Scan for the cell matching the given text and deliver its [x, y] coordinate at center. 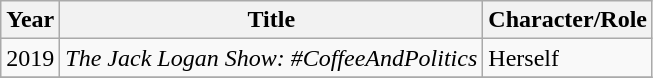
2019 [30, 58]
Character/Role [568, 20]
Title [272, 20]
Year [30, 20]
Herself [568, 58]
The Jack Logan Show: #CoffeeAndPolitics [272, 58]
